Locate the cell with the specified text and output its (X, Y) center coordinate. 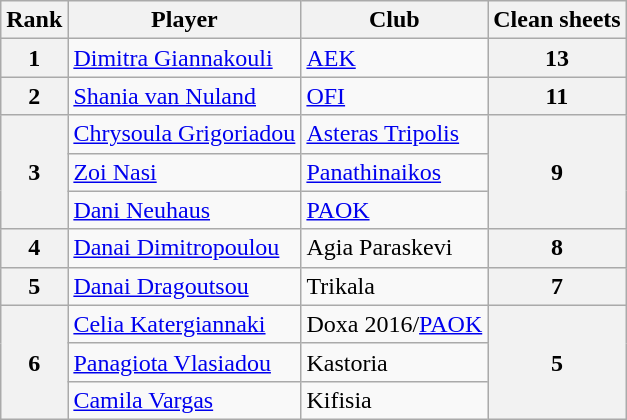
Clean sheets (557, 20)
Rank (34, 20)
OFI (394, 96)
Celia Katergiannaki (184, 324)
Danai Dimitropoulou (184, 248)
Kifisia (394, 400)
Panagiota Vlasiadou (184, 362)
Dani Neuhaus (184, 210)
Agia Paraskevi (394, 248)
7 (557, 286)
Shania van Nuland (184, 96)
Player (184, 20)
13 (557, 58)
11 (557, 96)
Dimitra Giannakouli (184, 58)
Club (394, 20)
8 (557, 248)
Doxa 2016/PAOK (394, 324)
Panathinaikos (394, 172)
Asteras Tripolis (394, 134)
Trikala (394, 286)
2 (34, 96)
PAOK (394, 210)
1 (34, 58)
9 (557, 172)
AEK (394, 58)
Kastoria (394, 362)
3 (34, 172)
Zoi Nasi (184, 172)
Chrysoula Grigoriadou (184, 134)
Camila Vargas (184, 400)
4 (34, 248)
6 (34, 362)
Danai Dragoutsou (184, 286)
